Detect which cell encompasses the target text, then output its (x, y) center coordinate. 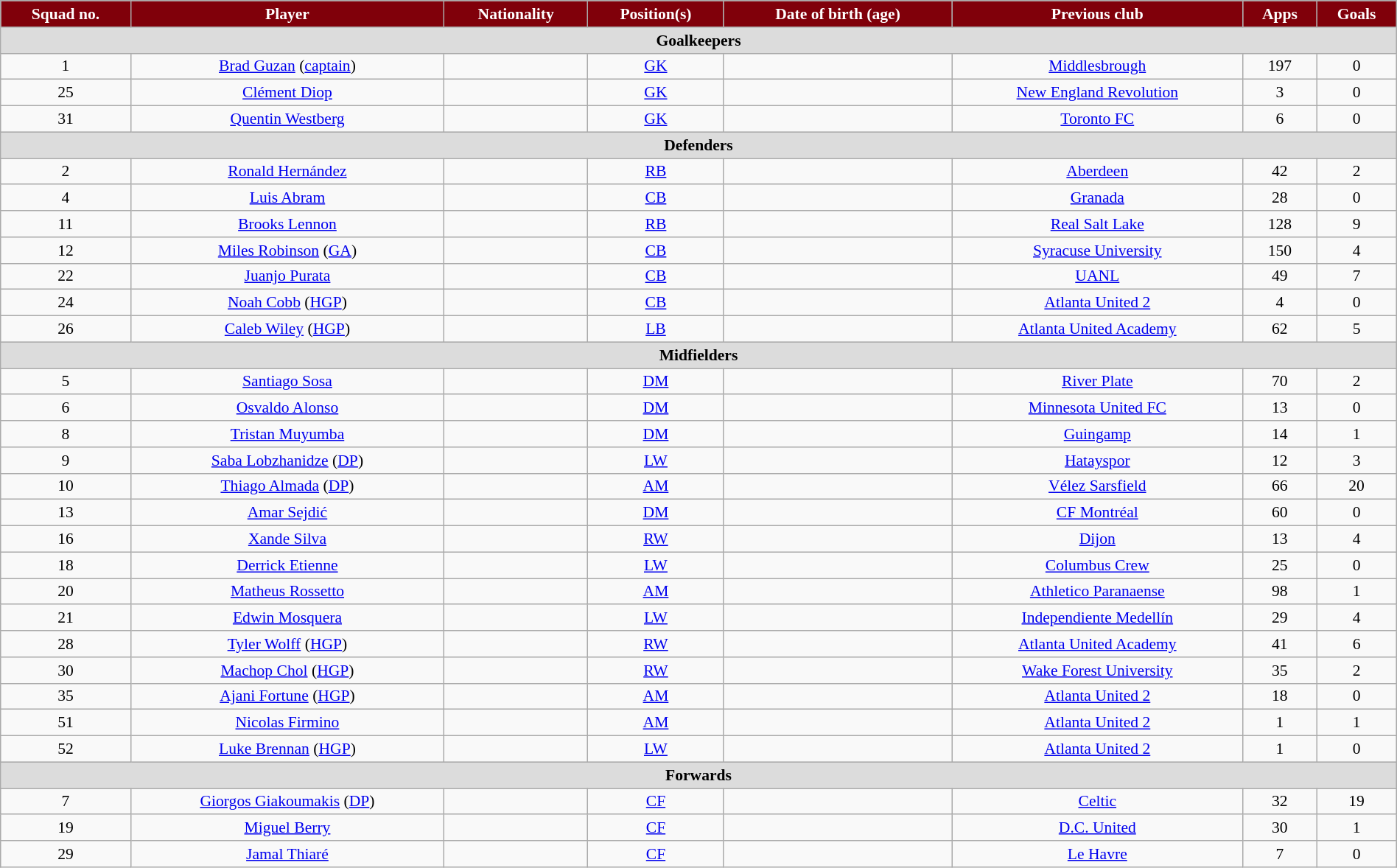
Wake Forest University (1098, 671)
10 (66, 486)
Apps (1280, 14)
Saba Lobzhanidze (DP) (287, 461)
8 (66, 434)
Caleb Wiley (HGP) (287, 329)
Defenders (698, 145)
Derrick Etienne (287, 565)
Forwards (698, 775)
Syracuse University (1098, 251)
Nicolas Firmino (287, 723)
Clément Diop (287, 93)
Thiago Almada (DP) (287, 486)
21 (66, 618)
Tyler Wolff (HGP) (287, 644)
Player (287, 14)
River Plate (1098, 382)
Independiente Medellín (1098, 618)
Hatayspor (1098, 461)
Columbus Crew (1098, 565)
66 (1280, 486)
Brad Guzan (captain) (287, 66)
Dijon (1098, 539)
60 (1280, 513)
Previous club (1098, 14)
Amar Sejdić (287, 513)
Minnesota United FC (1098, 408)
Ajani Fortune (HGP) (287, 696)
128 (1280, 224)
Giorgos Giakoumakis (DP) (287, 802)
Aberdeen (1098, 172)
Celtic (1098, 802)
14 (1280, 434)
Granada (1098, 198)
Guingamp (1098, 434)
197 (1280, 66)
New England Revolution (1098, 93)
Vélez Sarsfield (1098, 486)
Quentin Westberg (287, 119)
49 (1280, 276)
Ronald Hernández (287, 172)
Date of birth (age) (837, 14)
Miles Robinson (GA) (287, 251)
Machop Chol (HGP) (287, 671)
CF Montréal (1098, 513)
Midfielders (698, 355)
Middlesbrough (1098, 66)
Athletico Paranaense (1098, 592)
Edwin Mosquera (287, 618)
Toronto FC (1098, 119)
Noah Cobb (HGP) (287, 303)
41 (1280, 644)
Nationality (516, 14)
26 (66, 329)
Matheus Rossetto (287, 592)
24 (66, 303)
Miguel Berry (287, 828)
UANL (1098, 276)
11 (66, 224)
22 (66, 276)
D.C. United (1098, 828)
Tristan Muyumba (287, 434)
Juanjo Purata (287, 276)
Le Havre (1098, 854)
32 (1280, 802)
Real Salt Lake (1098, 224)
Osvaldo Alonso (287, 408)
16 (66, 539)
Brooks Lennon (287, 224)
Luis Abram (287, 198)
Luke Brennan (HGP) (287, 749)
31 (66, 119)
Jamal Thiaré (287, 854)
Goals (1356, 14)
42 (1280, 172)
Xande Silva (287, 539)
Santiago Sosa (287, 382)
51 (66, 723)
Goalkeepers (698, 41)
62 (1280, 329)
Position(s) (656, 14)
70 (1280, 382)
Squad no. (66, 14)
98 (1280, 592)
150 (1280, 251)
LB (656, 329)
52 (66, 749)
